Search for the cell housing the specified text and yield its (X, Y) center coordinate. 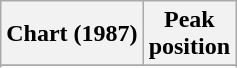
Peakposition (189, 34)
Chart (1987) (72, 34)
